Return [X, Y] of the center of cell containing provided text 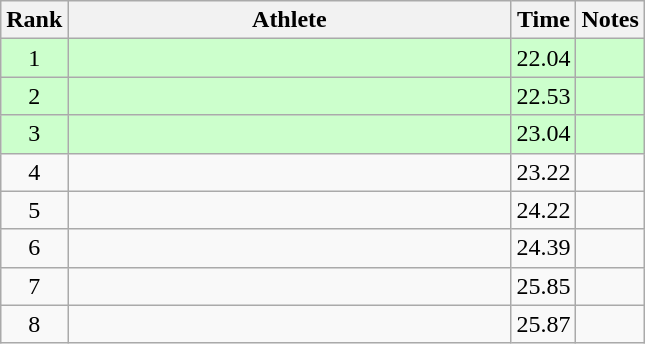
Rank [34, 20]
3 [34, 134]
25.85 [544, 286]
6 [34, 248]
22.53 [544, 96]
Athlete [290, 20]
8 [34, 324]
22.04 [544, 58]
Time [544, 20]
23.04 [544, 134]
4 [34, 172]
Notes [610, 20]
1 [34, 58]
23.22 [544, 172]
7 [34, 286]
5 [34, 210]
24.22 [544, 210]
25.87 [544, 324]
24.39 [544, 248]
2 [34, 96]
